Pinpoint the cell where the given text exists, returning its [x, y] midpoint coordinate. 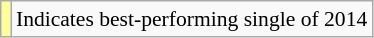
Indicates best-performing single of 2014 [192, 19]
